Pinpoint the cell where the given text exists, returning its [x, y] midpoint coordinate. 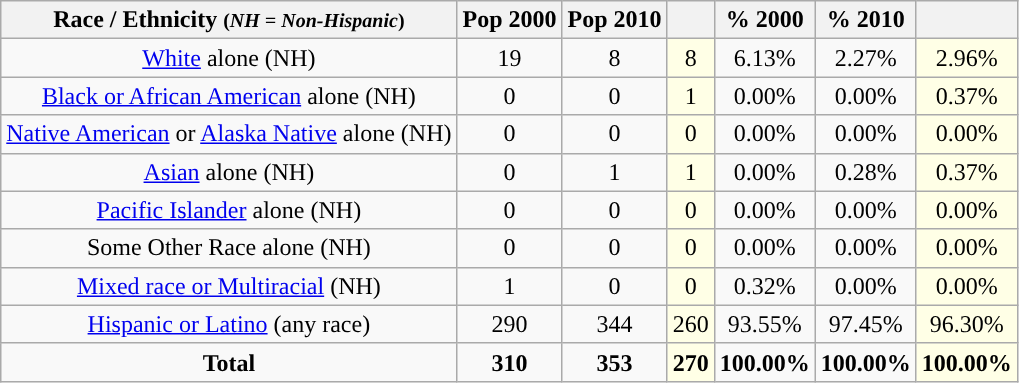
Race / Ethnicity (NH = Non-Hispanic) [229, 20]
260 [690, 324]
Native American or Alaska Native alone (NH) [229, 134]
2.96% [966, 58]
Hispanic or Latino (any race) [229, 324]
97.45% [866, 324]
% 2000 [764, 20]
0.32% [764, 286]
Mixed race or Multiracial (NH) [229, 286]
290 [510, 324]
19 [510, 58]
344 [614, 324]
353 [614, 362]
Some Other Race alone (NH) [229, 248]
Asian alone (NH) [229, 172]
0.28% [866, 172]
6.13% [764, 58]
2.27% [866, 58]
Pop 2000 [510, 20]
Black or African American alone (NH) [229, 96]
93.55% [764, 324]
White alone (NH) [229, 58]
310 [510, 362]
96.30% [966, 324]
% 2010 [866, 20]
Total [229, 362]
Pop 2010 [614, 20]
Pacific Islander alone (NH) [229, 210]
270 [690, 362]
